Output the [x, y] coordinate of the center of the cell containing the given text.  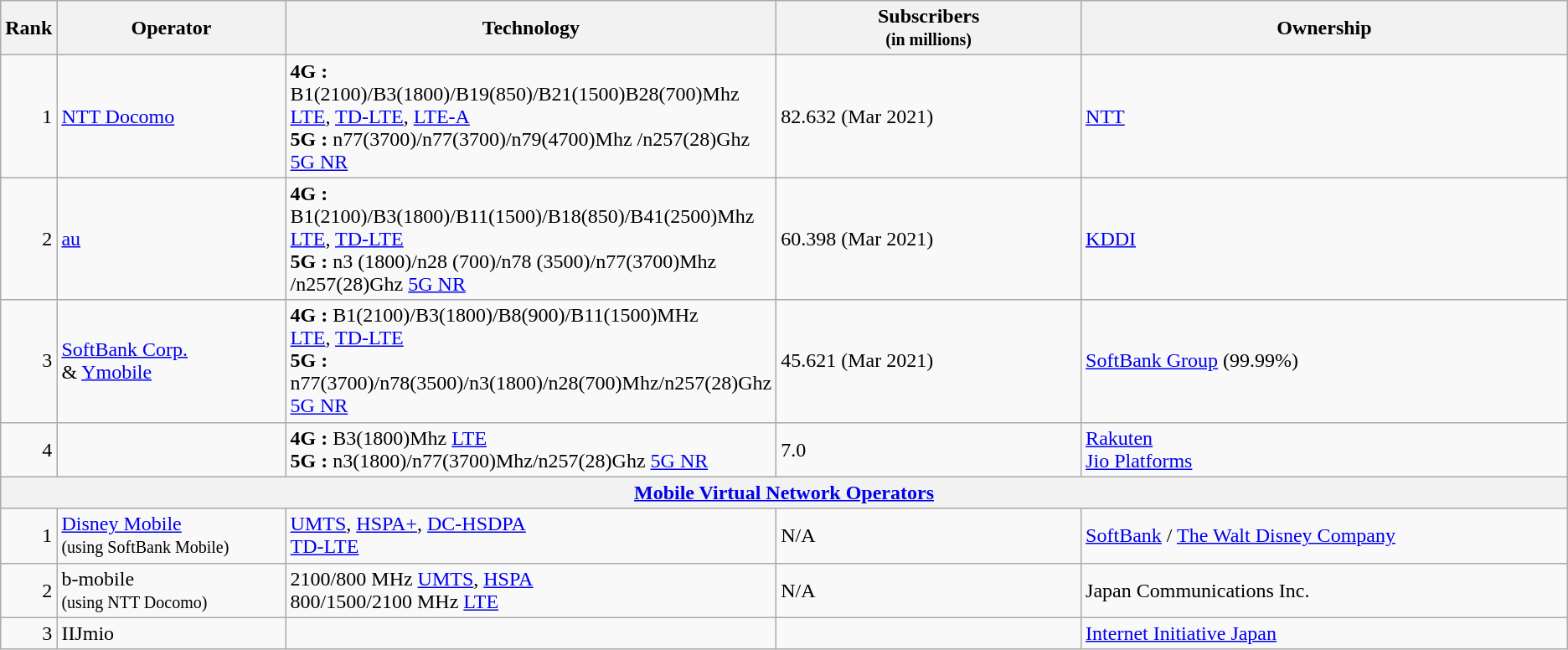
b-mobile(using NTT Docomo) [171, 590]
au [171, 239]
Japan Communications Inc. [1325, 590]
Mobile Virtual Network Operators [784, 493]
4 [28, 449]
SoftBank Corp.& Ymobile [171, 361]
4G : B1(2100)/B3(1800)/B8(900)/B11(1500)MHzLTE, TD-LTE5G : n77(3700)/n78(3500)/n3(1800)/n28(700)Mhz/n257(28)Ghz 5G NR [531, 361]
82.632 (Mar 2021) [929, 116]
KDDI [1325, 239]
NTT [1325, 116]
2100/800 MHz UMTS, HSPA800/1500/2100 MHz LTE [531, 590]
45.621 (Mar 2021) [929, 361]
SoftBank / The Walt Disney Company [1325, 536]
4G : B1(2100)/B3(1800)/B11(1500)/B18(850)/B41(2500)Mhz LTE, TD-LTE5G : n3 (1800)/n28 (700)/n78 (3500)/n77(3700)Mhz /n257(28)Ghz 5G NR [531, 239]
RakutenJio Platforms [1325, 449]
SoftBank Group (99.99%) [1325, 361]
Technology [531, 28]
Ownership [1325, 28]
Rank [28, 28]
IIJmio [171, 633]
Internet Initiative Japan [1325, 633]
UMTS, HSPA+, DC-HSDPATD-LTE [531, 536]
60.398 (Mar 2021) [929, 239]
Operator [171, 28]
NTT Docomo [171, 116]
7.0 [929, 449]
Subscribers(in millions) [929, 28]
Disney Mobile (using SoftBank Mobile) [171, 536]
4G : B3(1800)Mhz LTE5G : n3(1800)/n77(3700)Mhz/n257(28)Ghz 5G NR [531, 449]
4G : B1(2100)/B3(1800)/B19(850)/B21(1500)B28(700)Mhz LTE, TD-LTE, LTE-A 5G : n77(3700)/n77(3700)/n79(4700)Mhz /n257(28)Ghz 5G NR [531, 116]
